Output the (X, Y) coordinate of the center of the cell containing the given text.  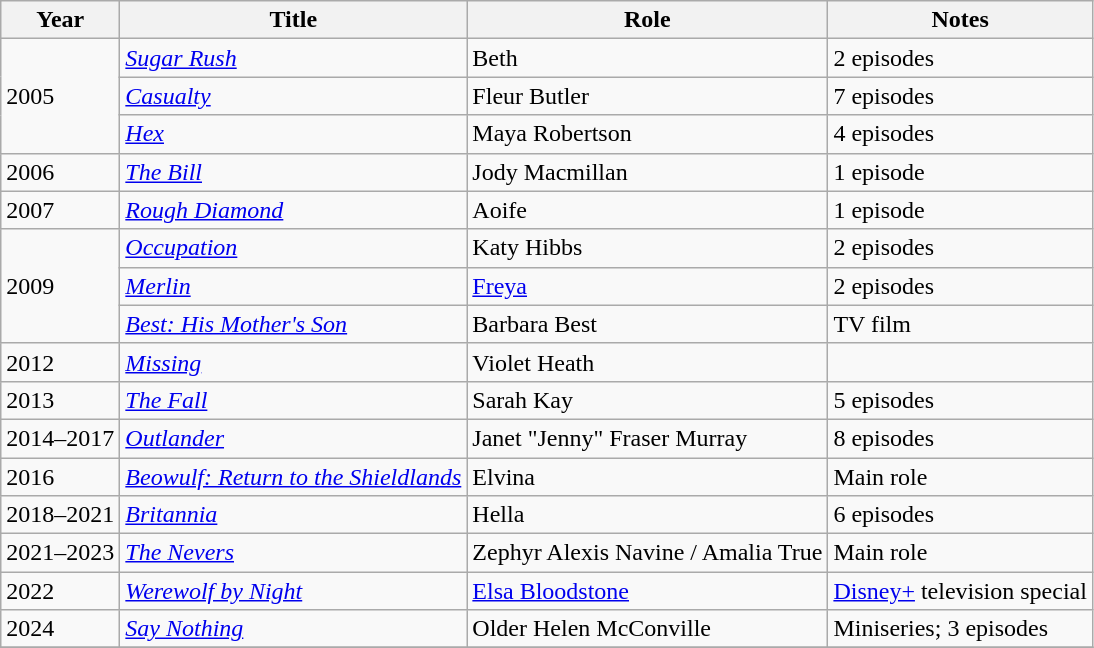
2007 (60, 210)
The Nevers (294, 553)
Year (60, 20)
Hex (294, 134)
The Bill (294, 172)
Beowulf: Return to the Shieldlands (294, 477)
7 episodes (960, 96)
The Fall (294, 400)
Occupation (294, 248)
Janet "Jenny" Fraser Murray (648, 438)
2021–2023 (60, 553)
Title (294, 20)
Missing (294, 362)
8 episodes (960, 438)
5 episodes (960, 400)
Sarah Kay (648, 400)
2013 (60, 400)
Britannia (294, 515)
Hella (648, 515)
Barbara Best (648, 324)
Zephyr Alexis Navine / Amalia True (648, 553)
Sugar Rush (294, 58)
Elsa Bloodstone (648, 591)
Jody Macmillan (648, 172)
6 episodes (960, 515)
TV film (960, 324)
2006 (60, 172)
2005 (60, 96)
Say Nothing (294, 629)
Best: His Mother's Son (294, 324)
2016 (60, 477)
4 episodes (960, 134)
Aoife (648, 210)
2009 (60, 286)
Beth (648, 58)
Katy Hibbs (648, 248)
Elvina (648, 477)
Freya (648, 286)
Werewolf by Night (294, 591)
2012 (60, 362)
Fleur Butler (648, 96)
2018–2021 (60, 515)
Disney+ television special (960, 591)
Outlander (294, 438)
Rough Diamond (294, 210)
Violet Heath (648, 362)
Merlin (294, 286)
Miniseries; 3 episodes (960, 629)
Notes (960, 20)
2024 (60, 629)
Casualty (294, 96)
2014–2017 (60, 438)
2022 (60, 591)
Older Helen McConville (648, 629)
Maya Robertson (648, 134)
Role (648, 20)
